Return [X, Y] of the center of cell containing provided text 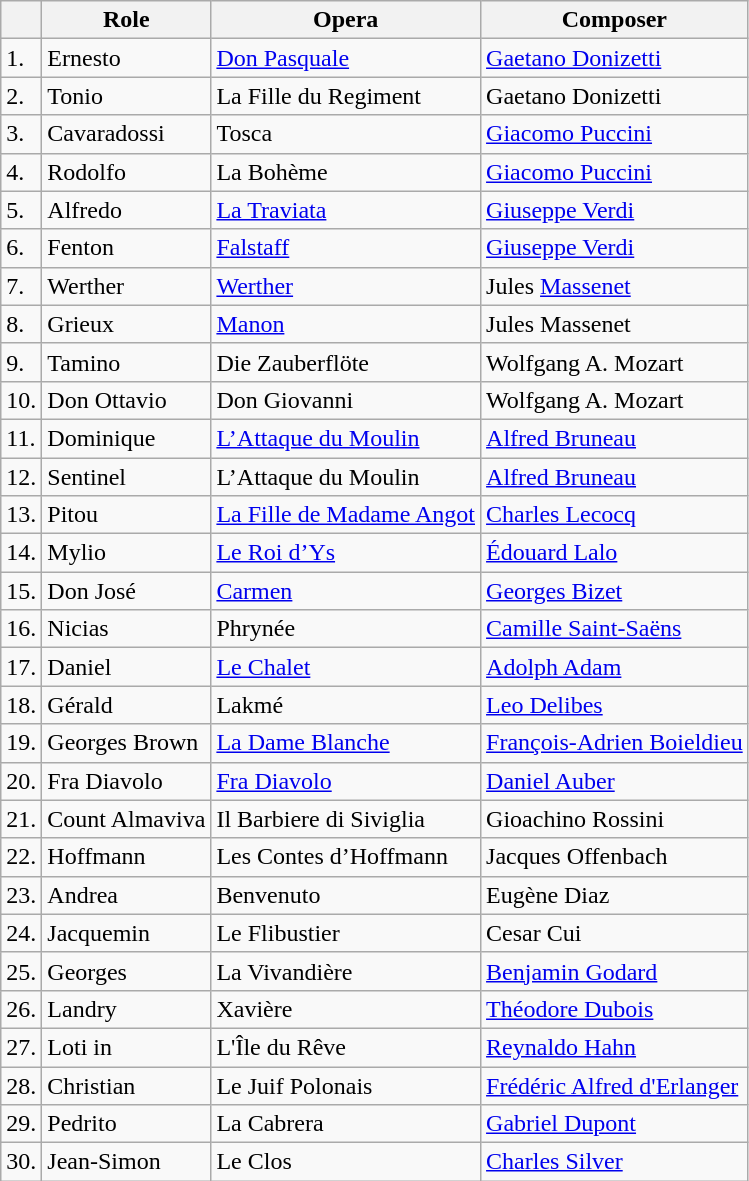
4. [22, 172]
Nicias [126, 629]
Le Chalet [346, 667]
9. [22, 362]
L'Île du Rêve [346, 1047]
Rodolfo [126, 172]
28. [22, 1085]
14. [22, 553]
Jean-Simon [126, 1162]
18. [22, 705]
Charles Silver [615, 1162]
Leo Delibes [615, 705]
Georges Brown [126, 743]
Le Juif Polonais [346, 1085]
Le Clos [346, 1162]
Gioachino Rossini [615, 819]
26. [22, 1009]
11. [22, 438]
La Fille du Regiment [346, 96]
Grieux [126, 324]
Lakmé [346, 705]
Georges Bizet [615, 591]
Role [126, 20]
Sentinel [126, 477]
Eugène Diaz [615, 895]
Tonio [126, 96]
La Bohème [346, 172]
24. [22, 933]
Tamino [126, 362]
7. [22, 286]
30. [22, 1162]
Benjamin Godard [615, 971]
Théodore Dubois [615, 1009]
La Dame Blanche [346, 743]
21. [22, 819]
Falstaff [346, 248]
Don Ottavio [126, 400]
Adolph Adam [615, 667]
2. [22, 96]
Don Pasquale [346, 58]
Daniel Auber [615, 781]
Opera [346, 20]
Carmen [346, 591]
19. [22, 743]
12. [22, 477]
Le Roi d’Ys [346, 553]
Gérald [126, 705]
Don Giovanni [346, 400]
Phrynée [346, 629]
Count Almaviva [126, 819]
29. [22, 1124]
Loti in [126, 1047]
Manon [346, 324]
Le Flibustier [346, 933]
Tosca [346, 134]
Xavière [346, 1009]
Andrea [126, 895]
Frédéric Alfred d'Erlanger [615, 1085]
Pitou [126, 515]
8. [22, 324]
Camille Saint-Saëns [615, 629]
Édouard Lalo [615, 553]
La Cabrera [346, 1124]
15. [22, 591]
25. [22, 971]
François-Adrien Boieldieu [615, 743]
Don José [126, 591]
Die Zauberflöte [346, 362]
Mylio [126, 553]
Georges [126, 971]
Gabriel Dupont [615, 1124]
Jacques Offenbach [615, 857]
22. [22, 857]
13. [22, 515]
23. [22, 895]
Jacquemin [126, 933]
Cesar Cui [615, 933]
Il Barbiere di Siviglia [346, 819]
Ernesto [126, 58]
3. [22, 134]
Dominique [126, 438]
Benvenuto [346, 895]
Hoffmann [126, 857]
Pedrito [126, 1124]
16. [22, 629]
Landry [126, 1009]
1. [22, 58]
Daniel [126, 667]
Fenton [126, 248]
La Vivandière [346, 971]
Cavaradossi [126, 134]
Charles Lecocq [615, 515]
Alfredo [126, 210]
5. [22, 210]
Christian [126, 1085]
Composer [615, 20]
27. [22, 1047]
10. [22, 400]
La Fille de Madame Angot [346, 515]
20. [22, 781]
Reynaldo Hahn [615, 1047]
17. [22, 667]
La Traviata [346, 210]
Les Contes d’Hoffmann [346, 857]
6. [22, 248]
